For the text-containing cell, return its midpoint in [x, y] coordinate format. 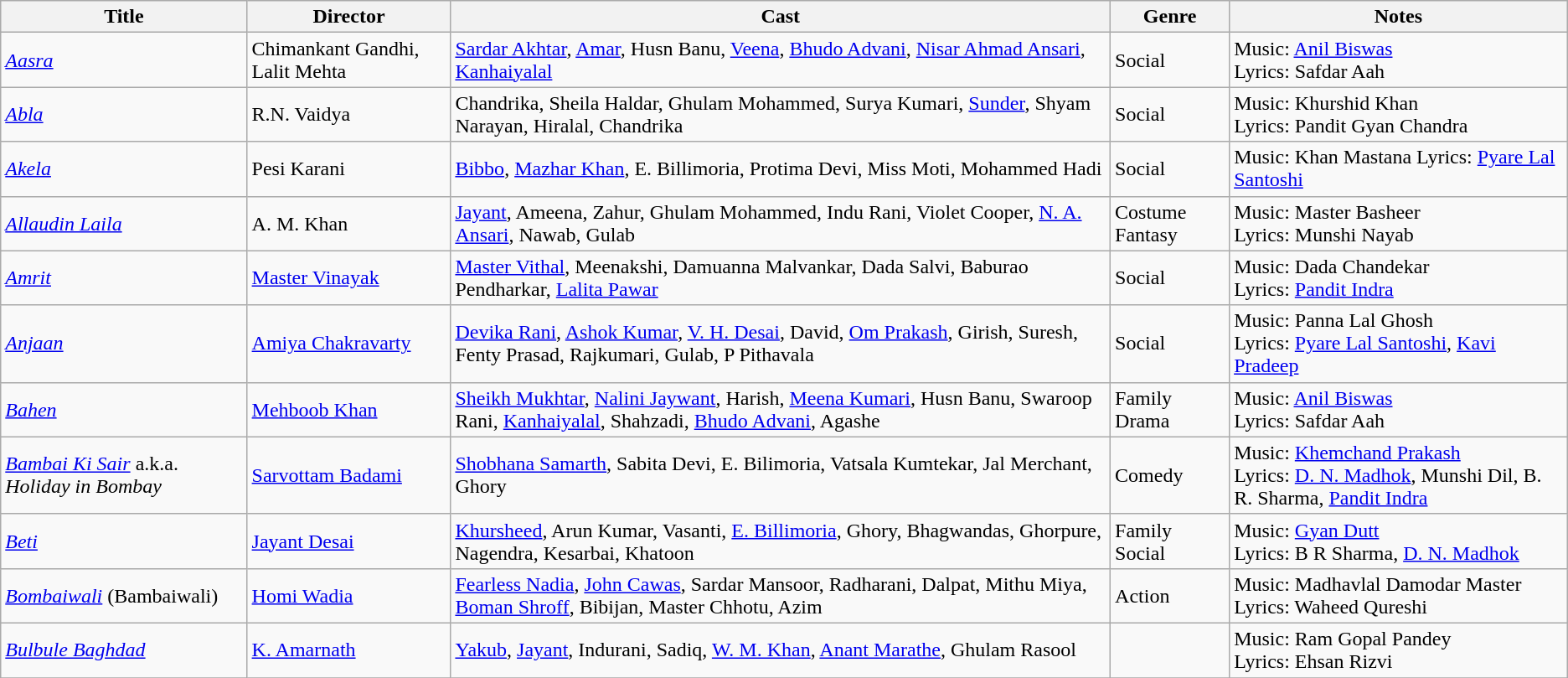
Mehboob Khan [348, 409]
Master Vinayak [348, 278]
Devika Rani, Ashok Kumar, V. H. Desai, David, Om Prakash, Girish, Suresh, Fenty Prasad, Rajkumari, Gulab, P Pithavala [781, 344]
Family Social [1170, 541]
Music: Master Basheer Lyrics: Munshi Nayab [1399, 223]
Beti [124, 541]
Yakub, Jayant, Indurani, Sadiq, W. M. Khan, Anant Marathe, Ghulam Rasool [781, 650]
Action [1170, 595]
Notes [1399, 17]
A. M. Khan [348, 223]
Amiya Chakravarty [348, 344]
Costume Fantasy [1170, 223]
Title [124, 17]
Fearless Nadia, John Cawas, Sardar Mansoor, Radharani, Dalpat, Mithu Miya, Boman Shroff, Bibijan, Master Chhotu, Azim [781, 595]
Homi Wadia [348, 595]
Anjaan [124, 344]
Music: Panna Lal GhoshLyrics: Pyare Lal Santoshi, Kavi Pradeep [1399, 344]
Bahen [124, 409]
Sheikh Mukhtar, Nalini Jaywant, Harish, Meena Kumari, Husn Banu, Swaroop Rani, Kanhaiyalal, Shahzadi, Bhudo Advani, Agashe [781, 409]
R.N. Vaidya [348, 114]
Cast [781, 17]
Sardar Akhtar, Amar, Husn Banu, Veena, Bhudo Advani, Nisar Ahmad Ansari, Kanhaiyalal [781, 60]
Amrit [124, 278]
Bombaiwali (Bambaiwali) [124, 595]
Music: Ram Gopal PandeyLyrics: Ehsan Rizvi [1399, 650]
Akela [124, 169]
Allaudin Laila [124, 223]
Jayant, Ameena, Zahur, Ghulam Mohammed, Indu Rani, Violet Cooper, N. A. Ansari, Nawab, Gulab [781, 223]
Director [348, 17]
Bibbo, Mazhar Khan, E. Billimoria, Protima Devi, Miss Moti, Mohammed Hadi [781, 169]
Music: Khemchand PrakashLyrics: D. N. Madhok, Munshi Dil, B. R. Sharma, Pandit Indra [1399, 475]
Music: Dada ChandekarLyrics: Pandit Indra [1399, 278]
Shobhana Samarth, Sabita Devi, E. Bilimoria, Vatsala Kumtekar, Jal Merchant, Ghory [781, 475]
Comedy [1170, 475]
Jayant Desai [348, 541]
Chandrika, Sheila Haldar, Ghulam Mohammed, Surya Kumari, Sunder, Shyam Narayan, Hiralal, Chandrika [781, 114]
Genre [1170, 17]
Khursheed, Arun Kumar, Vasanti, E. Billimoria, Ghory, Bhagwandas, Ghorpure, Nagendra, Kesarbai, Khatoon [781, 541]
Bulbule Baghdad [124, 650]
K. Amarnath [348, 650]
Bambai Ki Sair a.k.a. Holiday in Bombay [124, 475]
Music: Madhavlal Damodar MasterLyrics: Waheed Qureshi [1399, 595]
Sarvottam Badami [348, 475]
Pesi Karani [348, 169]
Music: Khan Mastana Lyrics: Pyare Lal Santoshi [1399, 169]
Aasra [124, 60]
Abla [124, 114]
Master Vithal, Meenakshi, Damuanna Malvankar, Dada Salvi, Baburao Pendharkar, Lalita Pawar [781, 278]
Chimankant Gandhi, Lalit Mehta [348, 60]
Family Drama [1170, 409]
Music: Khurshid KhanLyrics: Pandit Gyan Chandra [1399, 114]
Music: Gyan DuttLyrics: B R Sharma, D. N. Madhok [1399, 541]
